Pinpoint the cell where the given text exists, returning its [X, Y] midpoint coordinate. 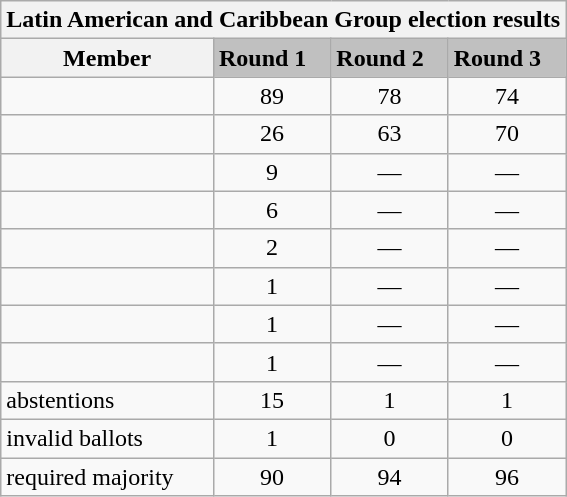
Round 3 [506, 58]
90 [272, 477]
Round 1 [272, 58]
74 [506, 96]
2 [272, 248]
Latin American and Caribbean Group election results [284, 20]
Round 2 [390, 58]
26 [272, 134]
15 [272, 400]
96 [506, 477]
78 [390, 96]
63 [390, 134]
abstentions [108, 400]
70 [506, 134]
required majority [108, 477]
9 [272, 172]
89 [272, 96]
invalid ballots [108, 438]
6 [272, 210]
94 [390, 477]
Member [108, 58]
